For the text-containing cell, return its midpoint in [X, Y] coordinate format. 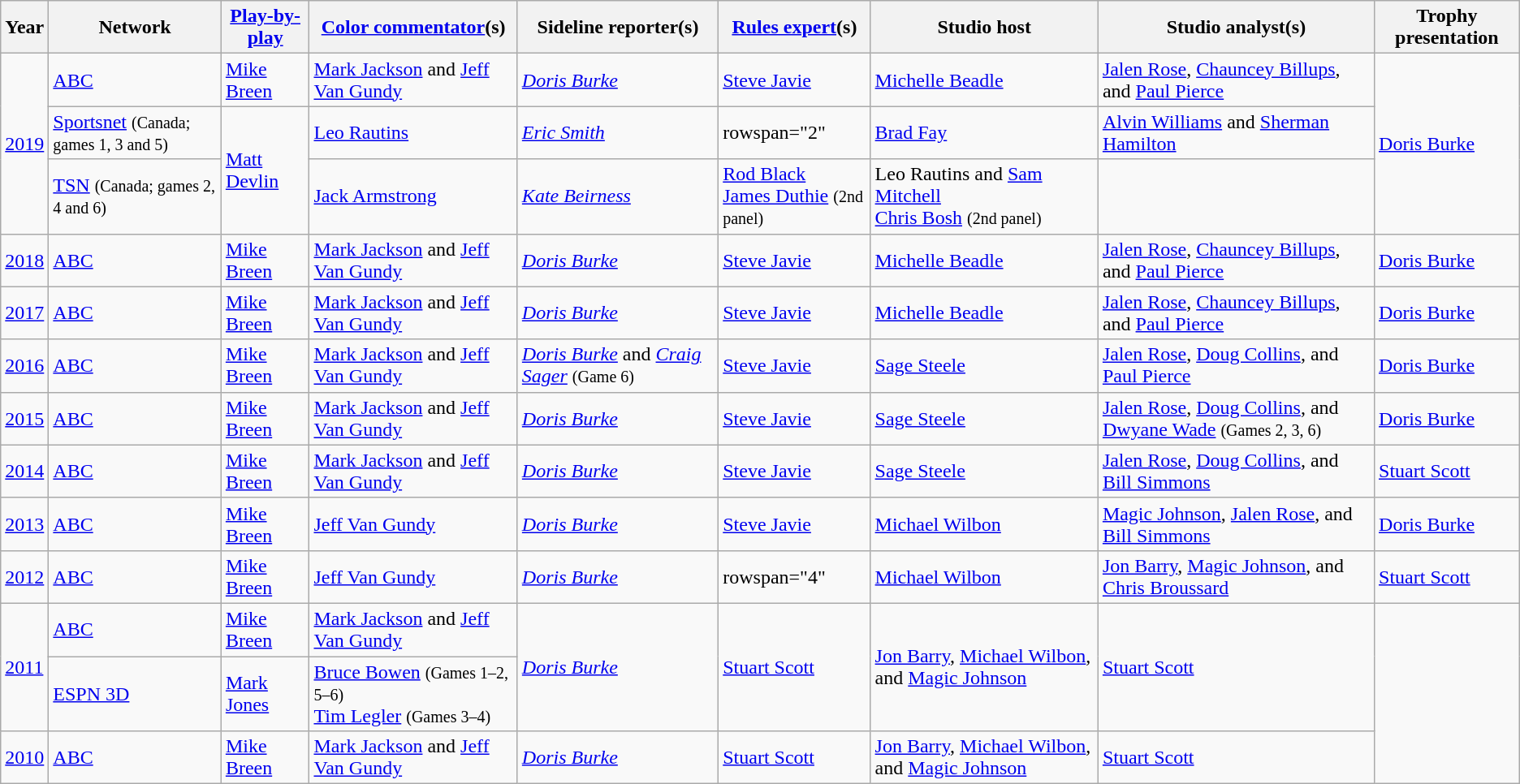
2011 [24, 667]
Leo Rautins [413, 133]
Sideline reporter(s) [617, 28]
Play-by-play [265, 28]
Bruce Bowen (Games 1–2, 5–6)Tim Legler (Games 3–4) [413, 693]
Doris Burke and Craig Sager (Game 6) [617, 365]
Leo Rautins and Sam MitchellChris Bosh (2nd panel) [984, 196]
Matt Devlin [265, 170]
Rod BlackJames Duthie (2nd panel) [794, 196]
Sportsnet (Canada; games 1, 3 and 5) [135, 133]
Color commentator(s) [413, 28]
2014 [24, 471]
Jalen Rose, Doug Collins, and Bill Simmons [1236, 471]
2018 [24, 260]
Magic Johnson, Jalen Rose, and Bill Simmons [1236, 524]
Rules expert(s) [794, 28]
2019 [24, 144]
rowspan="2" [794, 133]
Studio analyst(s) [1236, 28]
2010 [24, 758]
2016 [24, 365]
Kate Beirness [617, 196]
2017 [24, 313]
Jalen Rose, Doug Collins, and Paul Pierce [1236, 365]
ESPN 3D [135, 693]
Jon Barry, Magic Johnson, and Chris Broussard [1236, 576]
2012 [24, 576]
Studio host [984, 28]
2013 [24, 524]
Jalen Rose, Doug Collins, and Dwyane Wade (Games 2, 3, 6) [1236, 419]
TSN (Canada; games 2, 4 and 6) [135, 196]
Jack Armstrong [413, 196]
Alvin Williams and Sherman Hamilton [1236, 133]
rowspan="4" [794, 576]
Network [135, 28]
Eric Smith [617, 133]
Brad Fay [984, 133]
2015 [24, 419]
Year [24, 28]
Trophy presentation [1447, 28]
Mark Jones [265, 693]
